Find where the given text appears and provide that cell's center as [x, y] coordinate. 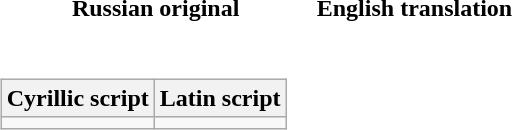
Cyrillic script [78, 98]
Latin script [220, 98]
